Return the [x, y] coordinate for the center point of the cell that contains the specified text.  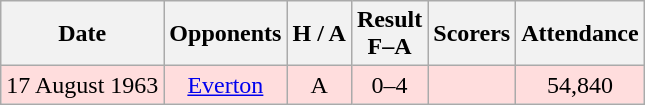
A [319, 85]
Date [82, 34]
Everton [226, 85]
0–4 [389, 85]
Attendance [580, 34]
H / A [319, 34]
17 August 1963 [82, 85]
Scorers [472, 34]
54,840 [580, 85]
ResultF–A [389, 34]
Opponents [226, 34]
